Return (x, y) of the center of cell containing provided text 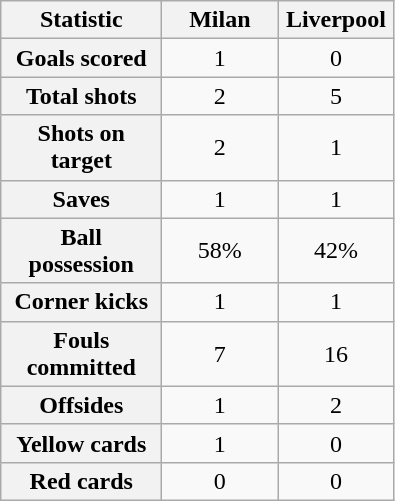
Offsides (82, 405)
Red cards (82, 481)
16 (336, 354)
Fouls committed (82, 354)
Saves (82, 199)
Goals scored (82, 58)
Ball possession (82, 250)
Yellow cards (82, 443)
Corner kicks (82, 302)
Statistic (82, 20)
Liverpool (336, 20)
7 (220, 354)
Milan (220, 20)
58% (220, 250)
Shots on target (82, 148)
42% (336, 250)
Total shots (82, 96)
5 (336, 96)
